Search for the cell housing the specified text and yield its [X, Y] center coordinate. 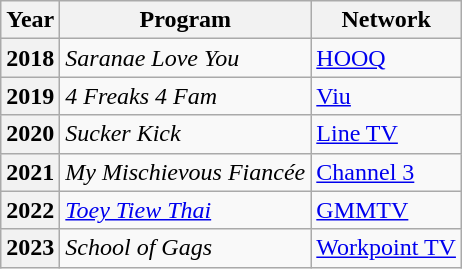
Channel 3 [386, 172]
Year [30, 20]
2018 [30, 58]
Network [386, 20]
Sucker Kick [186, 134]
2020 [30, 134]
4 Freaks 4 Fam [186, 96]
2021 [30, 172]
Workpoint TV [386, 248]
Line TV [386, 134]
Viu [386, 96]
My Mischievous Fiancée [186, 172]
2022 [30, 210]
2019 [30, 96]
Toey Tiew Thai [186, 210]
School of Gags [186, 248]
2023 [30, 248]
GMMTV [386, 210]
HOOQ [386, 58]
Saranae Love You [186, 58]
Program [186, 20]
